Detect which cell encompasses the target text, then output its (X, Y) center coordinate. 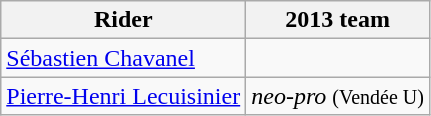
Pierre-Henri Lecuisinier (124, 96)
neo-pro (Vendée U) (338, 96)
Sébastien Chavanel (124, 58)
2013 team (338, 20)
Rider (124, 20)
